Find where the given text appears and provide that cell's center as [x, y] coordinate. 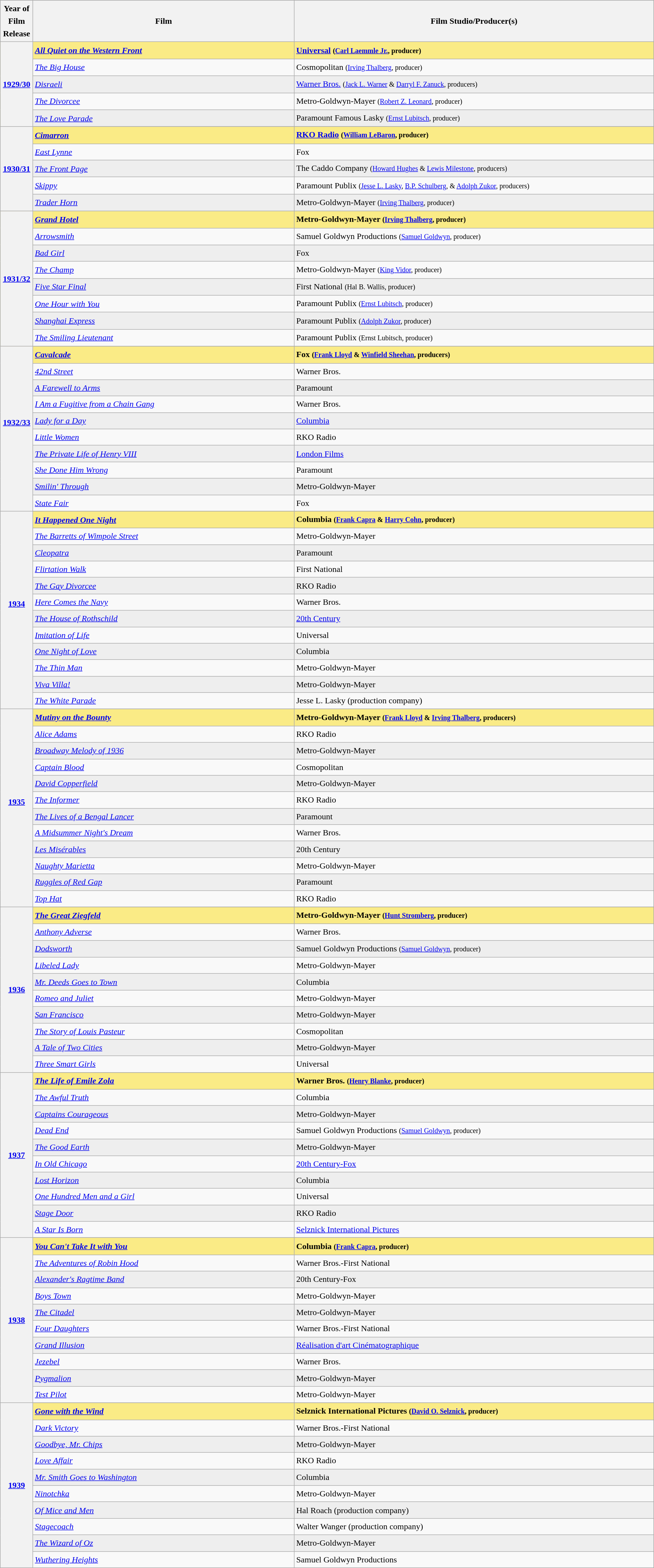
Columbia (Frank Capra & Harry Cohn, producer) [474, 520]
Mutiny on the Bounty [163, 718]
Anthony Adverse [163, 932]
Film Studio/Producer(s) [474, 21]
Metro-Goldwyn-Mayer (Robert Z. Leonard, producer) [474, 101]
Warner Bros. (Henry Blanke, producer) [474, 1081]
1931/32 [17, 279]
Warner Bros. (Jack L. Warner & Darryl F. Zanuck, producers) [474, 85]
1937 [17, 1155]
Selznick International Pictures [474, 1230]
Little Women [163, 437]
Here Comes the Navy [163, 602]
Les Misérables [163, 849]
The Smiling Lieutenant [163, 337]
The White Parade [163, 701]
The Awful Truth [163, 1098]
Paramount Publix (Adolph Zukor, producer) [474, 321]
Paramount Publix (Jesse L. Lasky, B.P. Schulberg, & Adolph Zukor, producers) [474, 186]
Jezebel [163, 1362]
Bad Girl [163, 253]
Cleopatra [163, 553]
Arrowsmith [163, 236]
Cavalcade [163, 355]
Viva Villa! [163, 684]
The Gay Divorcee [163, 586]
Alexander's Ragtime Band [163, 1279]
Mr. Deeds Goes to Town [163, 982]
Metro-Goldwyn-Mayer (Hunt Stromberg, producer) [474, 915]
Paramount Famous Lasky (Ernst Lubitsch, producer) [474, 118]
Wuthering Heights [163, 1560]
Cosmopolitan (Irving Thalberg, producer) [474, 67]
The Big House [163, 67]
First National (Hal B. Wallis, producer) [474, 287]
The Private Life of Henry VIII [163, 453]
Naughty Marietta [163, 866]
1930/31 [17, 169]
The Barretts of Wimpole Street [163, 537]
Walter Wanger (production company) [474, 1527]
Trader Horn [163, 203]
Samuel Goldwyn Productions [474, 1560]
Metro-Goldwyn-Mayer (King Vidor, producer) [474, 270]
Alice Adams [163, 734]
RKO Radio (William LeBaron, producer) [474, 136]
Ninotchka [163, 1494]
The Champ [163, 270]
Five Star Final [163, 287]
Selznick International Pictures (David O. Selznick, producer) [474, 1411]
A Star Is Born [163, 1230]
Film [163, 21]
One Night of Love [163, 651]
Columbia (Frank Capra, producer) [474, 1247]
San Francisco [163, 1015]
The Divorcee [163, 101]
The Caddo Company (Howard Hughes & Lewis Milestone, producers) [474, 168]
One Hundred Men and a Girl [163, 1197]
First National [474, 569]
David Copperfield [163, 783]
Shanghai Express [163, 321]
In Old Chicago [163, 1164]
Goodbye, Mr. Chips [163, 1444]
Dark Victory [163, 1428]
Four Daughters [163, 1329]
Dodsworth [163, 949]
1936 [17, 990]
The Love Parade [163, 118]
Year of Film Release [17, 21]
All Quiet on the Western Front [163, 50]
The Citadel [163, 1312]
1939 [17, 1485]
Lost Horizon [163, 1180]
Stage Door [163, 1213]
Skippy [163, 186]
Dead End [163, 1131]
1934 [17, 610]
Top Hat [163, 899]
Flirtation Walk [163, 569]
Imitation of Life [163, 635]
Grand Illusion [163, 1345]
The Life of Emile Zola [163, 1081]
The Informer [163, 800]
Hal Roach (production company) [474, 1510]
Mr. Smith Goes to Washington [163, 1477]
It Happened One Night [163, 520]
Pygmalion [163, 1378]
42nd Street [163, 372]
State Fair [163, 503]
The Story of Louis Pasteur [163, 1031]
The Wizard of Oz [163, 1543]
You Can't Take It with You [163, 1247]
The Thin Man [163, 668]
1932/33 [17, 429]
The House of Rothschild [163, 618]
Ruggles of Red Gap [163, 882]
A Tale of Two Cities [163, 1047]
Universal (Carl Laemmle Jr., producer) [474, 50]
Of Mice and Men [163, 1510]
1938 [17, 1320]
Stagecoach [163, 1527]
Captains Courageous [163, 1114]
Love Affair [163, 1461]
Fox (Frank Lloyd & Winfield Sheehan, producers) [474, 355]
The Good Earth [163, 1147]
A Farewell to Arms [163, 388]
Réalisation d'art Cinématographique [474, 1345]
Disraeli [163, 85]
Three Smart Girls [163, 1064]
I Am a Fugitive from a Chain Gang [163, 405]
Smilin' Through [163, 486]
Gone with the Wind [163, 1411]
A Midsummer Night's Dream [163, 833]
Cimarron [163, 136]
One Hour with You [163, 304]
1935 [17, 808]
Jesse L. Lasky (production company) [474, 701]
Libeled Lady [163, 966]
The Great Ziegfeld [163, 915]
The Front Page [163, 168]
She Done Him Wrong [163, 470]
Boys Town [163, 1296]
Metro-Goldwyn-Mayer (Frank Lloyd & Irving Thalberg, producers) [474, 718]
Captain Blood [163, 767]
The Adventures of Robin Hood [163, 1263]
East Lynne [163, 152]
1929/30 [17, 85]
London Films [474, 453]
Test Pilot [163, 1395]
Romeo and Juliet [163, 999]
Grand Hotel [163, 219]
The Lives of a Bengal Lancer [163, 816]
Broadway Melody of 1936 [163, 750]
Lady for a Day [163, 421]
